Return the (X, Y) coordinate for the center point of the cell that contains the specified text.  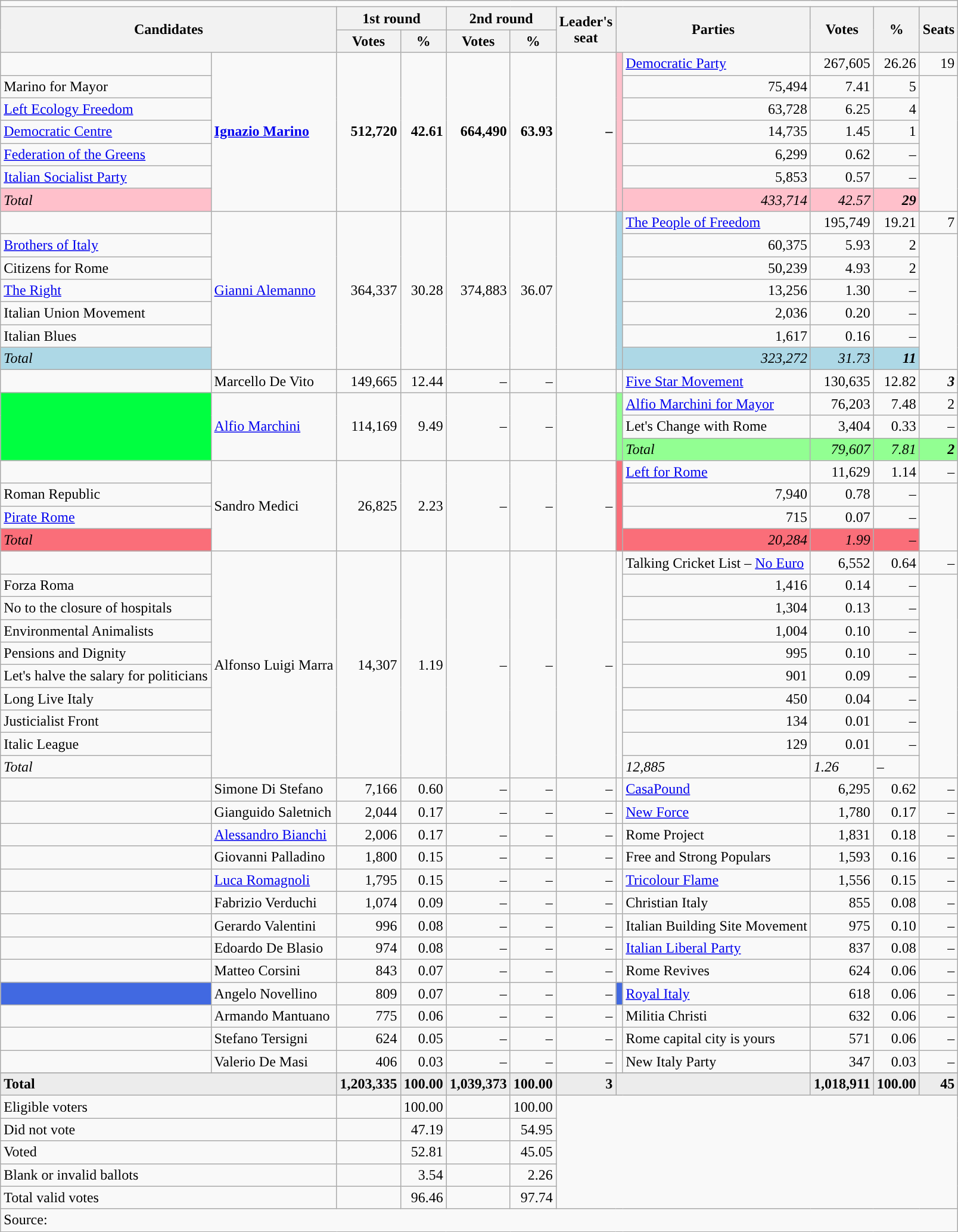
996 (368, 925)
1.19 (423, 665)
Let's halve the salary for politicians (106, 676)
63,728 (717, 109)
76,203 (842, 404)
Sandro Medici (274, 506)
Voted (169, 1152)
Giovanni Palladino (274, 857)
No to the closure of hospitals (106, 608)
Blank or invalid ballots (169, 1175)
Armando Mantuano (274, 1016)
1,795 (368, 880)
75,494 (717, 86)
0.57 (842, 177)
Stefano Tersigni (274, 1039)
195,749 (842, 222)
Did not vote (169, 1130)
Pirate Rome (106, 517)
406 (368, 1062)
995 (717, 654)
6.25 (842, 109)
2,036 (717, 313)
26,825 (368, 506)
19 (938, 64)
0.64 (896, 562)
1,831 (842, 835)
632 (842, 1016)
Luca Romagnoli (274, 880)
267,605 (842, 64)
323,272 (717, 359)
Marcello De Vito (274, 381)
Total valid votes (169, 1197)
Parties (714, 30)
Italian Socialist Party (106, 177)
3.54 (423, 1175)
6,552 (842, 562)
1,800 (368, 857)
450 (717, 699)
1,416 (717, 585)
0.60 (423, 789)
114,169 (368, 427)
837 (842, 948)
7.48 (896, 404)
96.46 (423, 1197)
42.61 (423, 132)
4.93 (842, 267)
12.44 (423, 381)
Gerardo Valentini (274, 925)
52.81 (423, 1152)
7 (938, 222)
664,490 (478, 132)
26.26 (896, 64)
Seats (938, 30)
12.82 (896, 381)
4 (896, 109)
Pensions and Dignity (106, 654)
843 (368, 970)
Ignazio Marino (274, 132)
1,304 (717, 608)
14,735 (717, 132)
Talking Cricket List – No Euro (717, 562)
974 (368, 948)
12,885 (717, 767)
2.23 (423, 506)
2nd round (501, 18)
60,375 (717, 245)
Five Star Movement (717, 381)
Italian Union Movement (106, 313)
5,853 (717, 177)
Long Live Italy (106, 699)
13,256 (717, 291)
374,883 (478, 290)
CasaPound (717, 789)
The Right (106, 291)
New Italy Party (717, 1062)
6,299 (717, 154)
5 (896, 86)
50,239 (717, 267)
809 (368, 993)
618 (842, 993)
Italic League (106, 744)
7.81 (896, 449)
Marino for Mayor (106, 86)
9.49 (423, 427)
Federation of the Greens (106, 154)
Angelo Novellino (274, 993)
2,044 (368, 812)
New Force (717, 812)
0.04 (842, 699)
The People of Freedom (717, 222)
54.95 (533, 1130)
Environmental Animalists (106, 631)
36.07 (533, 290)
Left for Rome (717, 472)
1,074 (368, 903)
1,593 (842, 857)
149,665 (368, 381)
42.57 (842, 200)
Alfio Marchini (274, 427)
1.26 (842, 767)
Left Ecology Freedom (106, 109)
1st round (391, 18)
Alfio Marchini for Mayor (717, 404)
1 (896, 132)
855 (842, 903)
2,006 (368, 835)
1.30 (842, 291)
975 (842, 925)
Italian Blues (106, 336)
Citizens for Rome (106, 267)
433,714 (717, 200)
2.26 (533, 1175)
Leader'sseat (586, 30)
134 (717, 721)
19.21 (896, 222)
0.33 (896, 427)
Italian Liberal Party (717, 948)
0.20 (842, 313)
1.99 (842, 540)
1,039,373 (478, 1084)
129 (717, 744)
Alfonso Luigi Marra (274, 665)
512,720 (368, 132)
1,617 (717, 336)
97.74 (533, 1197)
Democratic Party (717, 64)
7.41 (842, 86)
1,004 (717, 631)
1,556 (842, 880)
6,295 (842, 789)
Rome Project (717, 835)
1,780 (842, 812)
Free and Strong Populars (717, 857)
Brothers of Italy (106, 245)
63.93 (533, 132)
0.14 (842, 585)
5.93 (842, 245)
Roman Republic (106, 494)
7,166 (368, 789)
Gianguido Saletnich (274, 812)
1.14 (896, 472)
0.18 (896, 835)
3,404 (842, 427)
Eligible voters (169, 1107)
30.28 (423, 290)
347 (842, 1062)
Edoardo De Blasio (274, 948)
Forza Roma (106, 585)
Rome Revives (717, 970)
715 (717, 517)
901 (717, 676)
Alessandro Bianchi (274, 835)
Let's Change with Rome (717, 427)
0.05 (423, 1039)
Candidates (169, 30)
11,629 (842, 472)
Gianni Alemanno (274, 290)
31.73 (842, 359)
Simone Di Stefano (274, 789)
1,018,911 (842, 1084)
45.05 (533, 1152)
11 (896, 359)
571 (842, 1039)
Rome capital city is yours (717, 1039)
Tricolour Flame (717, 880)
45 (938, 1084)
79,607 (842, 449)
Fabrizio Verduchi (274, 903)
47.19 (423, 1130)
364,337 (368, 290)
1,203,335 (368, 1084)
Christian Italy (717, 903)
0.78 (842, 494)
Source: (479, 1220)
Justicialist Front (106, 721)
7,940 (717, 494)
Militia Christi (717, 1016)
Matteo Corsini (274, 970)
Italian Building Site Movement (717, 925)
Royal Italy (717, 993)
130,635 (842, 381)
Democratic Centre (106, 132)
0.13 (842, 608)
14,307 (368, 665)
1.45 (842, 132)
Valerio De Masi (274, 1062)
775 (368, 1016)
20,284 (717, 540)
29 (896, 200)
